Locate the cell with the specified text and output its (x, y) center coordinate. 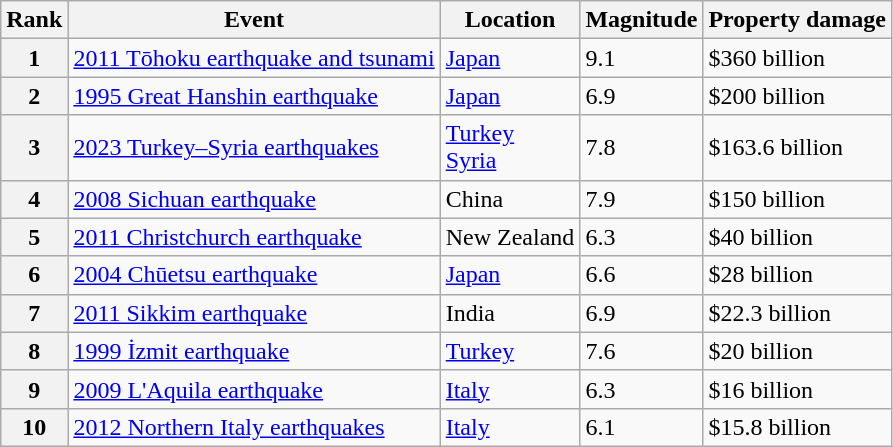
$28 billion (798, 275)
2012 Northern Italy earthquakes (254, 427)
7.6 (642, 351)
1 (34, 58)
Rank (34, 20)
Turkey (510, 351)
10 (34, 427)
Event (254, 20)
China (510, 199)
4 (34, 199)
$360 billion (798, 58)
2 (34, 96)
Property damage (798, 20)
2023 Turkey–Syria earthquakes (254, 148)
1995 Great Hanshin earthquake (254, 96)
$163.6 billion (798, 148)
2004 Chūetsu earthquake (254, 275)
6.6 (642, 275)
$15.8 billion (798, 427)
2011 Tōhoku earthquake and tsunami (254, 58)
3 (34, 148)
$22.3 billion (798, 313)
$150 billion (798, 199)
9 (34, 389)
2011 Christchurch earthquake (254, 237)
$16 billion (798, 389)
2009 L'Aquila earthquake (254, 389)
Magnitude (642, 20)
India (510, 313)
8 (34, 351)
6 (34, 275)
7.9 (642, 199)
New Zealand (510, 237)
2008 Sichuan earthquake (254, 199)
1999 İzmit earthquake (254, 351)
Location (510, 20)
$200 billion (798, 96)
2011 Sikkim earthquake (254, 313)
TurkeySyria (510, 148)
7 (34, 313)
9.1 (642, 58)
5 (34, 237)
$40 billion (798, 237)
7.8 (642, 148)
6.1 (642, 427)
$20 billion (798, 351)
